Determine the [X, Y] coordinate at the center of the cell enclosing the given text.  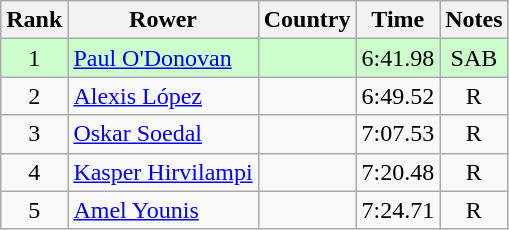
Amel Younis [163, 210]
2 [34, 96]
6:41.98 [398, 58]
SAB [474, 58]
1 [34, 58]
Alexis López [163, 96]
7:20.48 [398, 172]
Paul O'Donovan [163, 58]
7:24.71 [398, 210]
Rank [34, 20]
Time [398, 20]
Kasper Hirvilampi [163, 172]
7:07.53 [398, 134]
5 [34, 210]
Rower [163, 20]
Country [307, 20]
Notes [474, 20]
6:49.52 [398, 96]
4 [34, 172]
Oskar Soedal [163, 134]
3 [34, 134]
